Output the [X, Y] coordinate of the center of the cell containing the given text.  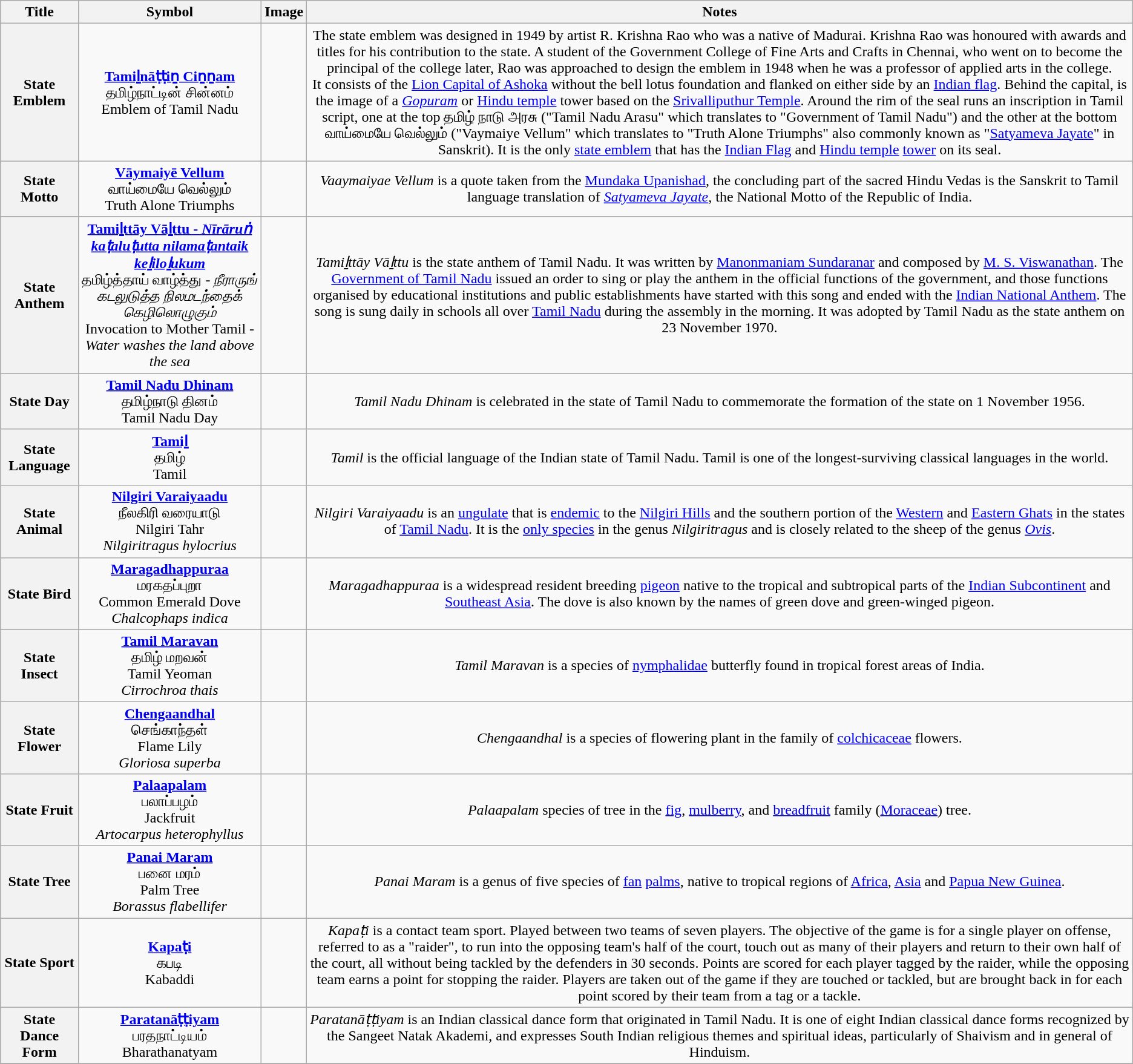
Vāymaiyē Vellumவாய்மையே வெல்லும்Truth Alone Triumphs [169, 189]
State Dance Form [40, 1036]
Paratanāṭṭiyamபரதநாட்டியம்Bharathanatyam [169, 1036]
Chengaandhalசெங்காந்தள்Flame LilyGloriosa superba [169, 737]
State Day [40, 401]
State Insect [40, 666]
Tamiḻதமிழ்Tamil [169, 458]
Image [284, 12]
State Tree [40, 881]
Tamil Nadu Dhinamதமிழ்நாடு தினம்Tamil Nadu Day [169, 401]
State Language [40, 458]
Title [40, 12]
Tamil Maravan is a species of nymphalidae butterfly found in tropical forest areas of India. [720, 666]
Panai Maramபனை மரம்Palm TreeBorassus flabellifer [169, 881]
State Bird [40, 593]
Tamil Maravanதமிழ் மறவன்Tamil YeomanCirrochroa thais [169, 666]
Nilgiri Varaiyaaduநீலகிரி வரையாடுNilgiri TahrNilgiritragus hylocrius [169, 522]
State Motto [40, 189]
Palaapalam species of tree in the fig, mulberry, and breadfruit family (Moraceae) tree. [720, 810]
Notes [720, 12]
State Sport [40, 962]
State Animal [40, 522]
Tamil is the official language of the Indian state of Tamil Nadu. Tamil is one of the longest-surviving classical languages in the world. [720, 458]
Chengaandhal is a species of flowering plant in the family of colchicaceae flowers. [720, 737]
Panai Maram is a genus of five species of fan palms, native to tropical regions of Africa, Asia and Papua New Guinea. [720, 881]
State Anthem [40, 295]
Symbol [169, 12]
State Emblem [40, 92]
State Fruit [40, 810]
Tamiḻnāṭṭiṉ Ciṉṉamதமிழ்நாட்டின் சின்னம்Emblem of Tamil Nadu [169, 92]
Tamil Nadu Dhinam is celebrated in the state of Tamil Nadu to commemorate the formation of the state on 1 November 1956. [720, 401]
Palaapalamபலாப்பழம்JackfruitArtocarpus heterophyllus [169, 810]
KapaṭiகபடிKabaddi [169, 962]
Maragadhappuraaமரகதப்புறாCommon Emerald DoveChalcophaps indica [169, 593]
State Flower [40, 737]
